Extract the [x, y] coordinate from the center of the cell holding the provided text.  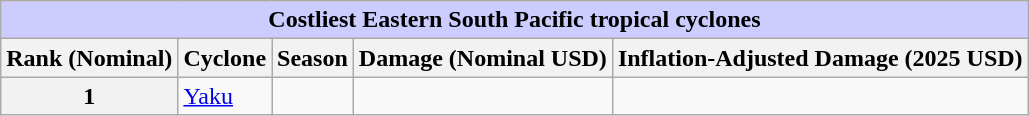
1 [90, 96]
Rank (Nominal) [90, 58]
Yaku [225, 96]
Damage (Nominal USD) [482, 58]
Cyclone [225, 58]
Inflation-Adjusted Damage (2025 USD) [820, 58]
Costliest Eastern South Pacific tropical cyclones [514, 20]
Season [313, 58]
